Capture the cell that displays the provided text and extract its [X, Y] central coordinate. 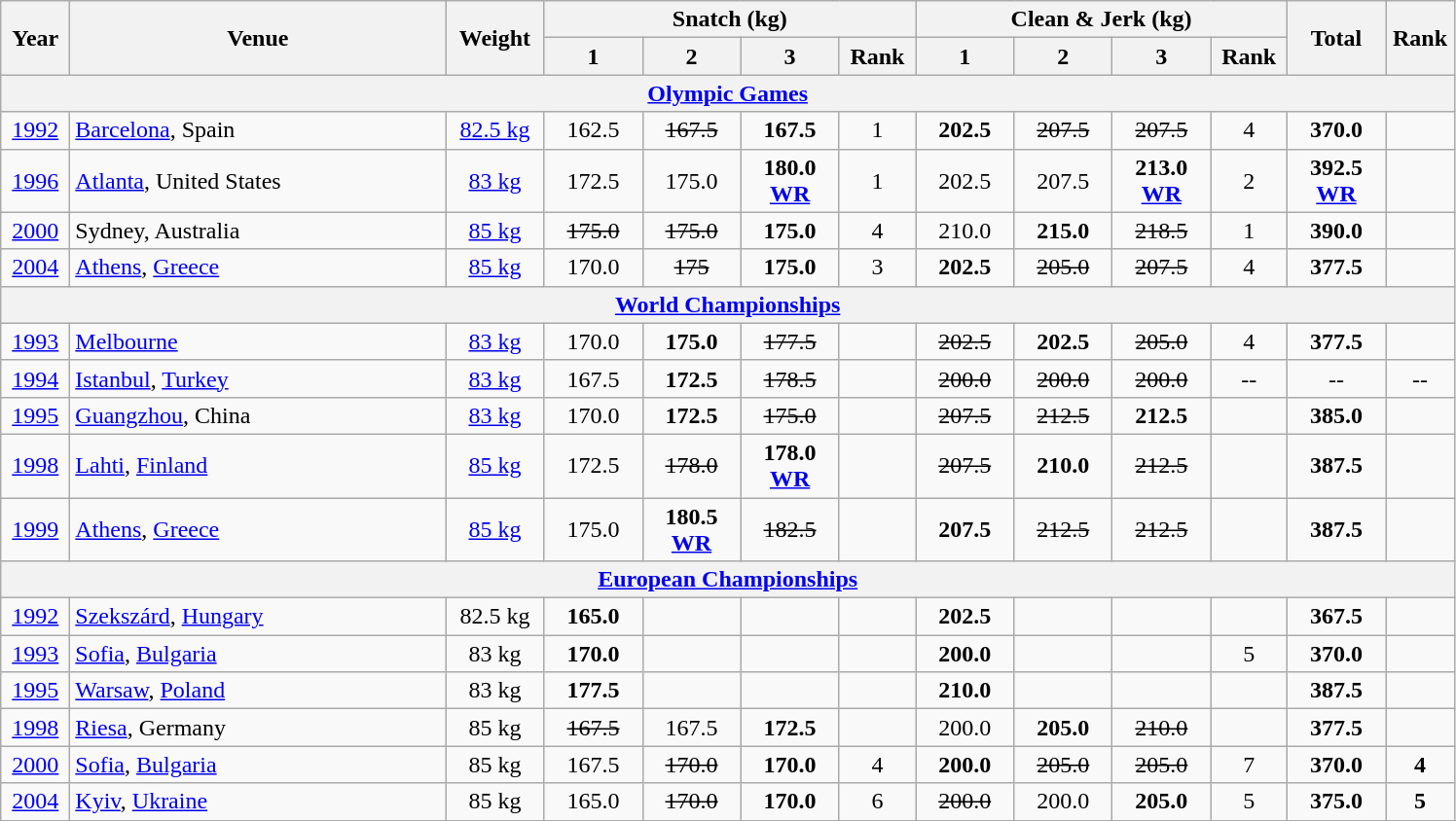
Snatch (kg) [730, 19]
Venue [258, 38]
390.0 [1335, 231]
1994 [35, 378]
Year [35, 38]
375.0 [1335, 802]
Barcelona, Spain [258, 130]
Melbourne [258, 341]
180.5 WR [691, 529]
218.5 [1162, 231]
Warsaw, Poland [258, 691]
178.5 [790, 378]
1996 [35, 181]
Sydney, Australia [258, 231]
6 [878, 802]
385.0 [1335, 415]
162.5 [594, 130]
367.5 [1335, 617]
175 [691, 268]
European Championships [728, 580]
7 [1250, 765]
Kyiv, Ukraine [258, 802]
1999 [35, 529]
Szekszárd, Hungary [258, 617]
Weight [494, 38]
Clean & Jerk (kg) [1102, 19]
Guangzhou, China [258, 415]
180.0 WR [790, 181]
215.0 [1063, 231]
178.0 WR [790, 465]
World Championships [728, 304]
392.5 WR [1335, 181]
Istanbul, Turkey [258, 378]
Riesa, Germany [258, 728]
Lahti, Finland [258, 465]
182.5 [790, 529]
Olympic Games [728, 93]
Atlanta, United States [258, 181]
Total [1335, 38]
213.0 WR [1162, 181]
178.0 [691, 465]
